Determine the (X, Y) coordinate at the center of the cell enclosing the given text.  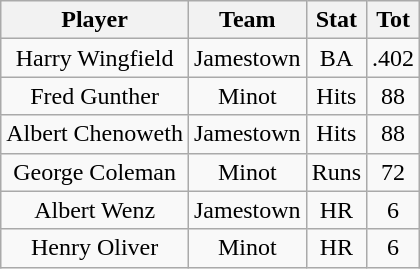
Runs (336, 172)
Tot (394, 20)
Henry Oliver (95, 248)
Stat (336, 20)
Harry Wingfield (95, 58)
Team (247, 20)
BA (336, 58)
72 (394, 172)
.402 (394, 58)
Player (95, 20)
Albert Chenoweth (95, 134)
Fred Gunther (95, 96)
George Coleman (95, 172)
Albert Wenz (95, 210)
